For the text-containing cell, return its midpoint in (X, Y) coordinate format. 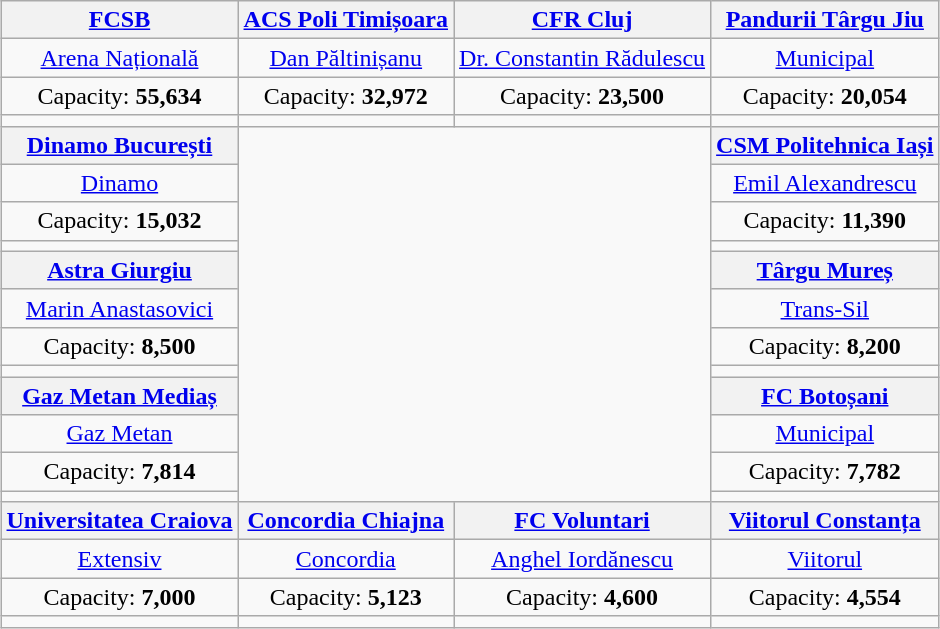
Pandurii Târgu Jiu (825, 20)
ACS Poli Timișoara (346, 20)
Capacity: 8,500 (120, 346)
Târgu Mureș (825, 270)
Emil Alexandrescu (825, 183)
Capacity: 8,200 (825, 346)
Capacity: 7,000 (120, 597)
Marin Anastasovici (120, 308)
CFR Cluj (582, 20)
FC Voluntari (582, 521)
Capacity: 7,782 (825, 472)
Capacity: 20,054 (825, 96)
Arena Națională (120, 58)
FC Botoșani (825, 395)
Capacity: 4,600 (582, 597)
Capacity: 32,972 (346, 96)
Capacity: 11,390 (825, 221)
Capacity: 4,554 (825, 597)
Anghel Iordănescu (582, 559)
Capacity: 23,500 (582, 96)
Capacity: 5,123 (346, 597)
Dan Păltinișanu (346, 58)
Gaz Metan Mediaș (120, 395)
Dr. Constantin Rădulescu (582, 58)
Trans-Sil (825, 308)
Capacity: 7,814 (120, 472)
Viitorul Constanța (825, 521)
Astra Giurgiu (120, 270)
Dinamo (120, 183)
CSM Politehnica Iași (825, 145)
Capacity: 55,634 (120, 96)
FCSB (120, 20)
Concordia Chiajna (346, 521)
Concordia (346, 559)
Universitatea Craiova (120, 521)
Gaz Metan (120, 434)
Capacity: 15,032 (120, 221)
Extensiv (120, 559)
Dinamo București (120, 145)
Viitorul (825, 559)
